For the text-containing cell, return its midpoint in (X, Y) coordinate format. 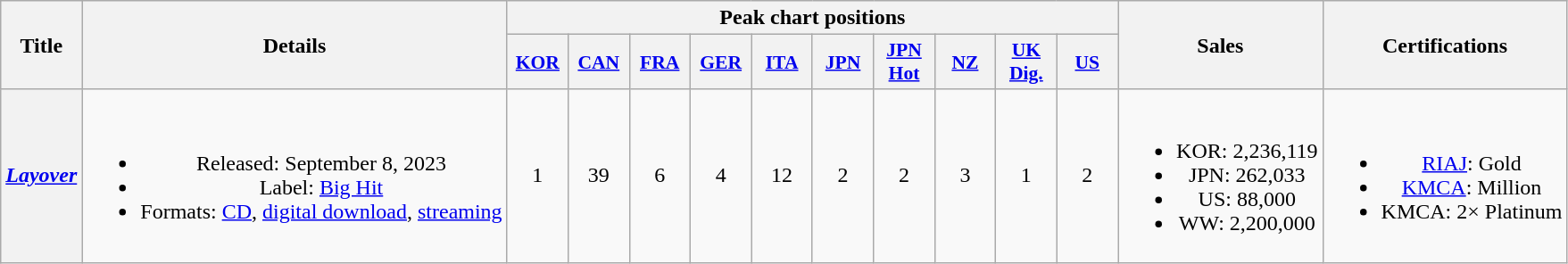
FRA (660, 62)
JPNHot (904, 62)
Peak chart positions (812, 18)
KOR (537, 62)
US (1087, 62)
NZ (965, 62)
12 (782, 176)
Layover (41, 176)
Certifications (1445, 45)
KOR: 2,236,119JPN: 262,033US: 88,000WW: 2,200,000 (1221, 176)
Released: September 8, 2023Label: Big HitFormats: CD, digital download, streaming (295, 176)
ITA (782, 62)
3 (965, 176)
JPN (842, 62)
Details (295, 45)
RIAJ: GoldKMCA: MillionKMCA: 2× Platinum (1445, 176)
39 (599, 176)
GER (720, 62)
Sales (1221, 45)
CAN (599, 62)
4 (720, 176)
Title (41, 45)
UKDig. (1026, 62)
6 (660, 176)
